Determine the [x, y] coordinate at the center of the cell enclosing the given text.  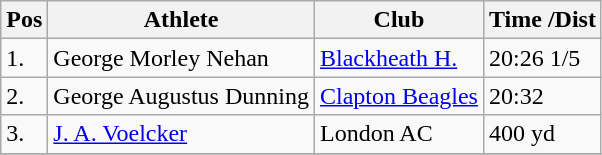
1. [24, 58]
3. [24, 134]
Athlete [182, 20]
400 yd [542, 134]
20:26 1/5 [542, 58]
George Morley Nehan [182, 58]
Time /Dist [542, 20]
J. A. Voelcker [182, 134]
Pos [24, 20]
2. [24, 96]
London AC [398, 134]
20:32 [542, 96]
George Augustus Dunning [182, 96]
Clapton Beagles [398, 96]
Club [398, 20]
Blackheath H. [398, 58]
